From the cell containing the given text, extract its center point as [x, y] coordinate. 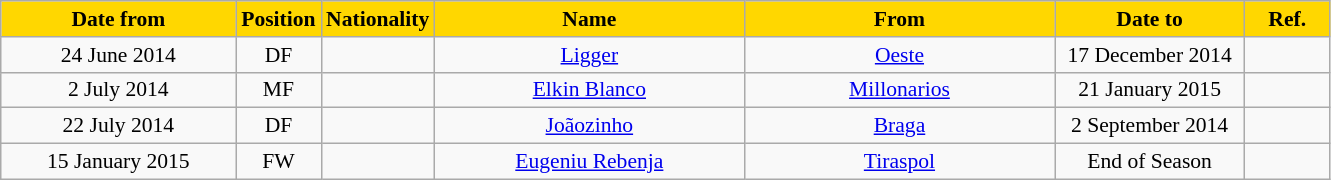
Tiraspol [899, 162]
Name [589, 19]
Braga [899, 126]
Elkin Blanco [589, 90]
Position [278, 19]
2 September 2014 [1150, 126]
Eugeniu Rebenja [589, 162]
24 June 2014 [118, 55]
15 January 2015 [118, 162]
Nationality [378, 19]
Millonarios [899, 90]
Ref. [1288, 19]
17 December 2014 [1150, 55]
Oeste [899, 55]
End of Season [1150, 162]
Ligger [589, 55]
MF [278, 90]
21 January 2015 [1150, 90]
Date from [118, 19]
From [899, 19]
Joãozinho [589, 126]
FW [278, 162]
Date to [1150, 19]
22 July 2014 [118, 126]
2 July 2014 [118, 90]
